Detect which cell encompasses the target text, then output its [x, y] center coordinate. 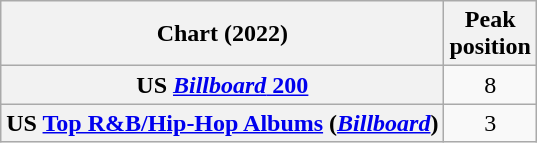
Peakposition [490, 34]
Chart (2022) [222, 34]
8 [490, 85]
US Billboard 200 [222, 85]
US Top R&B/Hip-Hop Albums (Billboard) [222, 123]
3 [490, 123]
